Return the (x, y) coordinate for the center point of the cell that contains the specified text.  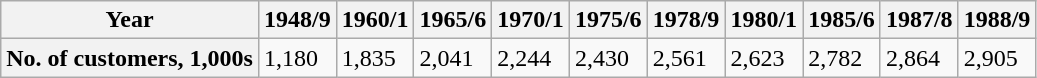
2,905 (997, 58)
No. of customers, 1,000s (130, 58)
2,041 (453, 58)
2,561 (686, 58)
1978/9 (686, 20)
1988/9 (997, 20)
2,864 (919, 58)
1970/1 (531, 20)
1960/1 (375, 20)
2,430 (608, 58)
1,835 (375, 58)
1948/9 (297, 20)
1985/6 (842, 20)
Year (130, 20)
1,180 (297, 58)
1987/8 (919, 20)
1965/6 (453, 20)
2,244 (531, 58)
1980/1 (764, 20)
1975/6 (608, 20)
2,623 (764, 58)
2,782 (842, 58)
